Identify which cell holds the provided text, then report its (X, Y) central coordinate. 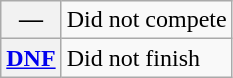
DNF (31, 58)
Did not finish (146, 58)
Did not compete (146, 20)
— (31, 20)
